Return the [x, y] coordinate for the center point of the cell that contains the specified text.  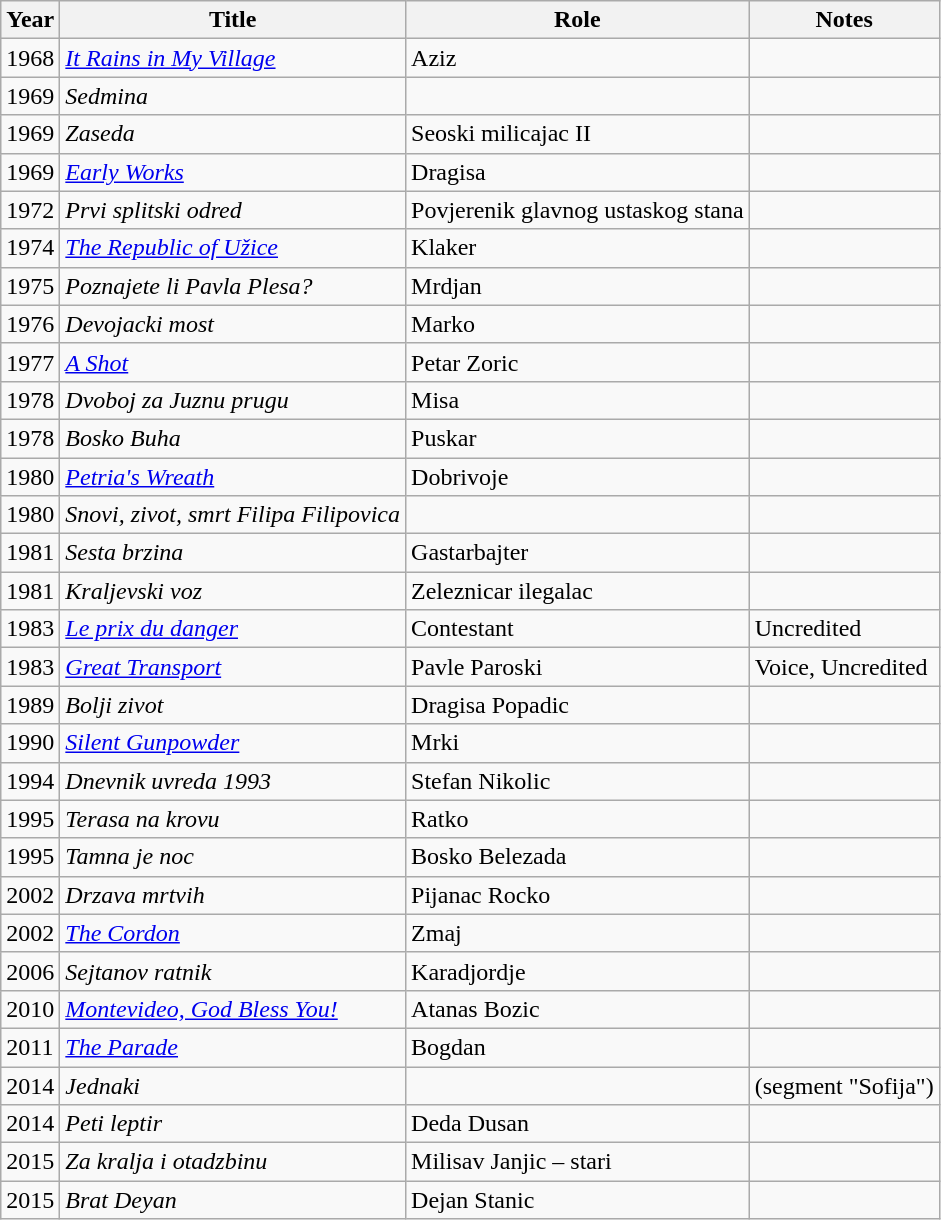
Sejtanov ratnik [233, 971]
Dragisa [578, 172]
Silent Gunpowder [233, 743]
Voice, Uncredited [844, 667]
Gastarbajter [578, 553]
Notes [844, 20]
Drzava mrtvih [233, 895]
2006 [30, 971]
It Rains in My Village [233, 58]
Early Works [233, 172]
Brat Deyan [233, 1200]
Klaker [578, 248]
Jednaki [233, 1085]
A Shot [233, 362]
1972 [30, 210]
1989 [30, 705]
Bolji zivot [233, 705]
The Republic of Užice [233, 248]
2011 [30, 1047]
Za kralja i otadzbinu [233, 1162]
Zaseda [233, 134]
Sesta brzina [233, 553]
Puskar [578, 438]
Dvoboj za Juznu prugu [233, 400]
Devojacki most [233, 324]
Petar Zoric [578, 362]
Uncredited [844, 629]
Zeleznicar ilegalac [578, 591]
Bogdan [578, 1047]
Mrki [578, 743]
Ratko [578, 819]
Year [30, 20]
Kraljevski voz [233, 591]
Mrdjan [578, 286]
Peti leptir [233, 1124]
Zmaj [578, 933]
Great Transport [233, 667]
1974 [30, 248]
Montevideo, God Bless You! [233, 1009]
1994 [30, 781]
1977 [30, 362]
1975 [30, 286]
Povjerenik glavnog ustaskog stana [578, 210]
Dejan Stanic [578, 1200]
Karadjordje [578, 971]
Marko [578, 324]
Prvi splitski odred [233, 210]
Milisav Janjic – stari [578, 1162]
Misa [578, 400]
Role [578, 20]
2010 [30, 1009]
The Parade [233, 1047]
Tamna je noc [233, 857]
Seoski milicajac II [578, 134]
Le prix du danger [233, 629]
Stefan Nikolic [578, 781]
1968 [30, 58]
The Cordon [233, 933]
Bosko Belezada [578, 857]
Dragisa Popadic [578, 705]
Deda Dusan [578, 1124]
Snovi, zivot, smrt Filipa Filipovica [233, 515]
Sedmina [233, 96]
Poznajete li Pavla Plesa? [233, 286]
Pijanac Rocko [578, 895]
Dnevnik uvreda 1993 [233, 781]
Dobrivoje [578, 477]
Bosko Buha [233, 438]
1990 [30, 743]
Petria's Wreath [233, 477]
Atanas Bozic [578, 1009]
Pavle Paroski [578, 667]
Aziz [578, 58]
(segment "Sofija") [844, 1085]
Title [233, 20]
1976 [30, 324]
Terasa na krovu [233, 819]
Contestant [578, 629]
